Find where the given text appears and provide that cell's center as [X, Y] coordinate. 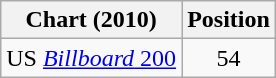
US Billboard 200 [92, 58]
54 [229, 58]
Chart (2010) [92, 20]
Position [229, 20]
